Scan for the cell matching the given text and deliver its [X, Y] coordinate at center. 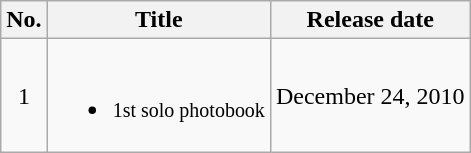
1 [24, 96]
1st solo photobook [158, 96]
Title [158, 20]
Release date [370, 20]
No. [24, 20]
December 24, 2010 [370, 96]
